Search for the cell housing the specified text and yield its (X, Y) center coordinate. 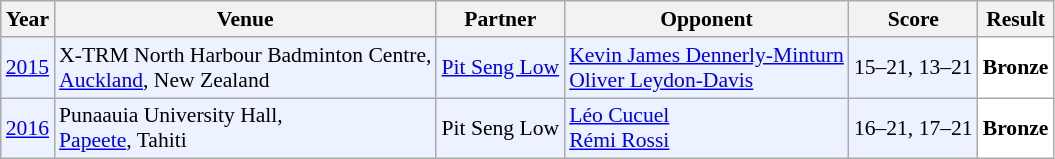
Venue (245, 19)
Score (914, 19)
Kevin James Dennerly-Minturn Oliver Leydon-Davis (706, 68)
2015 (28, 68)
Year (28, 19)
X-TRM North Harbour Badminton Centre,Auckland, New Zealand (245, 68)
16–21, 17–21 (914, 128)
15–21, 13–21 (914, 68)
Result (1016, 19)
Punaauia University Hall,Papeete, Tahiti (245, 128)
Partner (500, 19)
2016 (28, 128)
Opponent (706, 19)
Léo Cucuel Rémi Rossi (706, 128)
